Scan for the cell matching the given text and deliver its [X, Y] coordinate at center. 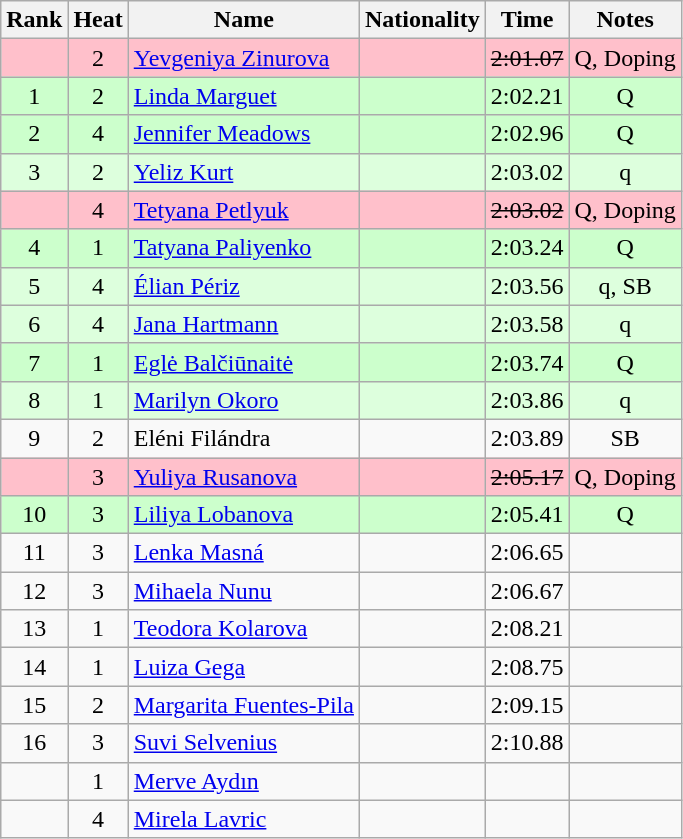
q, SB [625, 286]
16 [34, 743]
Nationality [422, 20]
2:08.21 [527, 629]
Jennifer Meadows [244, 134]
2:03.86 [527, 400]
2:02.96 [527, 134]
Yeliz Kurt [244, 172]
2:08.75 [527, 667]
Lenka Masná [244, 553]
10 [34, 515]
Margarita Fuentes-Pila [244, 705]
13 [34, 629]
2:02.21 [527, 96]
5 [34, 286]
Merve Aydın [244, 781]
2:03.24 [527, 248]
2:03.89 [527, 438]
Heat [98, 20]
2:01.07 [527, 58]
Élian Périz [244, 286]
2:05.41 [527, 515]
2:03.56 [527, 286]
Eglė Balčiūnaitė [244, 362]
9 [34, 438]
Mihaela Nunu [244, 591]
11 [34, 553]
Eléni Filándra [244, 438]
2:09.15 [527, 705]
Yuliya Rusanova [244, 477]
SB [625, 438]
Mirela Lavric [244, 819]
Linda Marguet [244, 96]
7 [34, 362]
Tatyana Paliyenko [244, 248]
Suvi Selvenius [244, 743]
2:05.17 [527, 477]
12 [34, 591]
2:03.74 [527, 362]
6 [34, 324]
15 [34, 705]
2:06.67 [527, 591]
Name [244, 20]
Yevgeniya Zinurova [244, 58]
Tetyana Petlyuk [244, 210]
2:03.58 [527, 324]
Liliya Lobanova [244, 515]
8 [34, 400]
Teodora Kolarova [244, 629]
Notes [625, 20]
14 [34, 667]
2:10.88 [527, 743]
Jana Hartmann [244, 324]
Time [527, 20]
Marilyn Okoro [244, 400]
Luiza Gega [244, 667]
Rank [34, 20]
2:06.65 [527, 553]
